For the text-containing cell, return its midpoint in (X, Y) coordinate format. 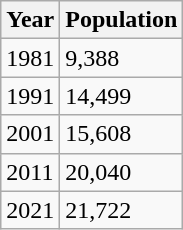
20,040 (122, 172)
2021 (30, 210)
1991 (30, 96)
Population (122, 20)
15,608 (122, 134)
2001 (30, 134)
Year (30, 20)
2011 (30, 172)
1981 (30, 58)
9,388 (122, 58)
14,499 (122, 96)
21,722 (122, 210)
